Capture the cell that displays the provided text and extract its [X, Y] central coordinate. 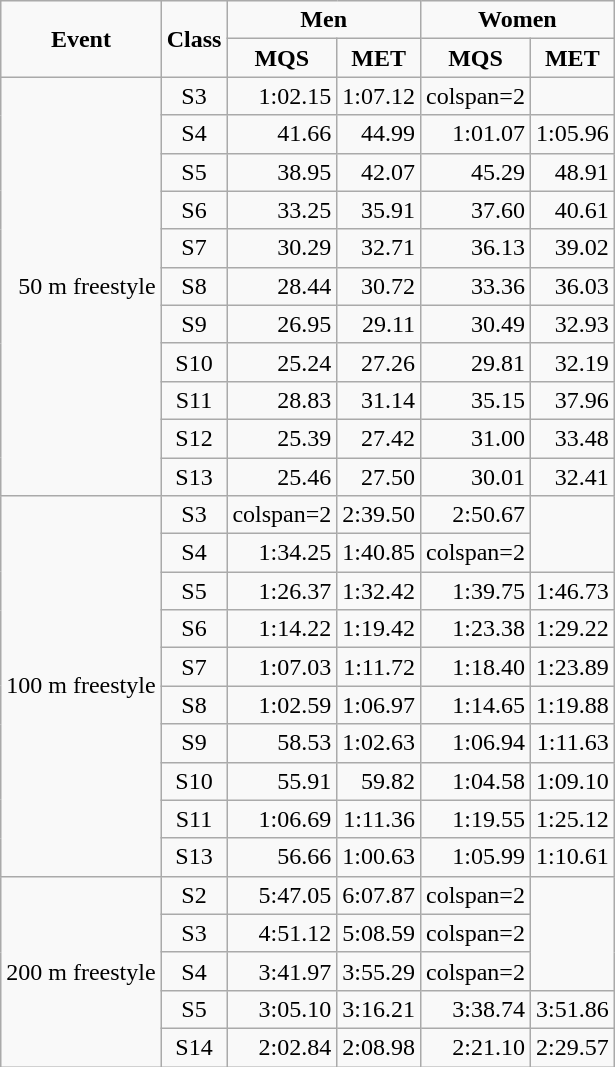
38.95 [282, 172]
32.19 [572, 362]
1:29.22 [572, 629]
1:02.59 [282, 705]
55.91 [282, 781]
1:19.55 [476, 819]
1:02.63 [379, 743]
1:04.58 [476, 781]
2:29.57 [572, 1047]
1:18.40 [476, 667]
1:14.22 [282, 629]
4:51.12 [282, 933]
28.44 [282, 286]
5:08.59 [379, 933]
27.42 [379, 438]
S14 [194, 1047]
1:46.73 [572, 591]
31.00 [476, 438]
S12 [194, 438]
5:47.05 [282, 895]
1:11.36 [379, 819]
30.01 [476, 477]
28.83 [282, 400]
37.96 [572, 400]
1:23.38 [476, 629]
33.48 [572, 438]
1:07.03 [282, 667]
2:39.50 [379, 515]
3:16.21 [379, 1009]
25.24 [282, 362]
31.14 [379, 400]
1:02.15 [282, 96]
3:41.97 [282, 971]
29.81 [476, 362]
32.71 [379, 248]
1:00.63 [379, 857]
1:26.37 [282, 591]
59.82 [379, 781]
Event [81, 39]
1:06.97 [379, 705]
1:32.42 [379, 591]
1:07.12 [379, 96]
30.29 [282, 248]
1:01.07 [476, 134]
3:51.86 [572, 1009]
2:08.98 [379, 1047]
27.26 [379, 362]
45.29 [476, 172]
30.72 [379, 286]
Women [518, 20]
33.36 [476, 286]
40.61 [572, 210]
27.50 [379, 477]
3:05.10 [282, 1009]
29.11 [379, 324]
50 m freestyle [81, 286]
41.66 [282, 134]
58.53 [282, 743]
44.99 [379, 134]
1:05.96 [572, 134]
200 m freestyle [81, 971]
Men [324, 20]
39.02 [572, 248]
36.03 [572, 286]
1:05.99 [476, 857]
26.95 [282, 324]
1:06.69 [282, 819]
1:34.25 [282, 553]
1:11.72 [379, 667]
25.39 [282, 438]
1:19.42 [379, 629]
32.41 [572, 477]
Class [194, 39]
56.66 [282, 857]
1:09.10 [572, 781]
2:21.10 [476, 1047]
3:55.29 [379, 971]
1:06.94 [476, 743]
3:38.74 [476, 1009]
2:50.67 [476, 515]
1:23.89 [572, 667]
35.91 [379, 210]
1:40.85 [379, 553]
S2 [194, 895]
30.49 [476, 324]
1:10.61 [572, 857]
100 m freestyle [81, 686]
32.93 [572, 324]
25.46 [282, 477]
1:14.65 [476, 705]
37.60 [476, 210]
42.07 [379, 172]
1:25.12 [572, 819]
48.91 [572, 172]
35.15 [476, 400]
1:19.88 [572, 705]
33.25 [282, 210]
36.13 [476, 248]
2:02.84 [282, 1047]
6:07.87 [379, 895]
1:39.75 [476, 591]
1:11.63 [572, 743]
